Output the (x, y) coordinate of the center of the cell containing the given text.  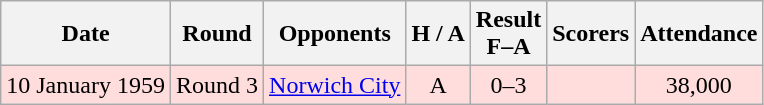
Round 3 (216, 85)
Scorers (591, 34)
A (438, 85)
Attendance (699, 34)
Opponents (335, 34)
Norwich City (335, 85)
Round (216, 34)
38,000 (699, 85)
0–3 (508, 85)
10 January 1959 (86, 85)
ResultF–A (508, 34)
H / A (438, 34)
Date (86, 34)
